Return the [x, y] coordinate for the center point of the cell that contains the specified text.  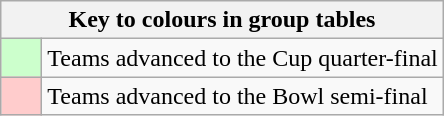
Teams advanced to the Cup quarter-final [242, 58]
Key to colours in group tables [222, 20]
Teams advanced to the Bowl semi-final [242, 96]
